From the cell containing the given text, extract its center point as [X, Y] coordinate. 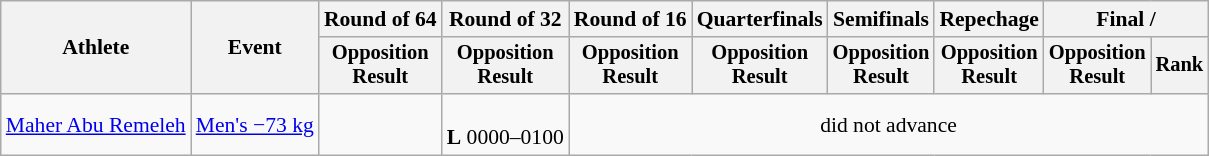
Maher Abu Remeleh [96, 124]
Round of 16 [630, 19]
Men's −73 kg [255, 124]
Repechage [989, 19]
Round of 64 [380, 19]
Final / [1126, 19]
Semifinals [882, 19]
Rank [1180, 66]
did not advance [888, 124]
Event [255, 48]
Athlete [96, 48]
L 0000–0100 [506, 124]
Round of 32 [506, 19]
Quarterfinals [760, 19]
